Identify which cell holds the provided text, then report its (x, y) central coordinate. 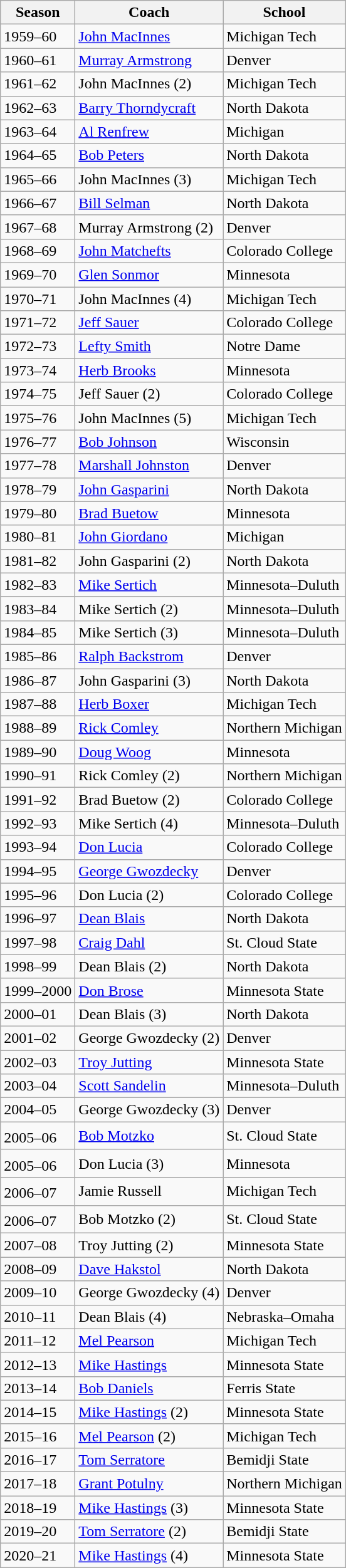
Herb Brooks (149, 370)
1968–69 (38, 251)
Don Lucia (2) (149, 895)
2008–09 (38, 1269)
2019–20 (38, 1532)
Bill Selman (149, 203)
1964–65 (38, 155)
Mike Sertich (4) (149, 823)
1960–61 (38, 60)
Ralph Backstrom (149, 656)
1999–2000 (38, 990)
1969–70 (38, 274)
2003–04 (38, 1086)
Bob Peters (149, 155)
1984–85 (38, 632)
1993–94 (38, 847)
John Matchefts (149, 251)
2017–18 (38, 1484)
2010–11 (38, 1317)
2020–21 (38, 1555)
Jeff Sauer (2) (149, 394)
John MacInnes (5) (149, 418)
1978–79 (38, 489)
Rick Comley (2) (149, 776)
2001–02 (38, 1038)
Nebraska–Omaha (285, 1317)
Don Lucia (149, 847)
Marshall Johnston (149, 466)
Mike Hastings (3) (149, 1508)
2000–01 (38, 1014)
Bob Johnson (149, 442)
Don Lucia (3) (149, 1163)
School (285, 13)
1987–88 (38, 704)
1983–84 (38, 609)
2007–08 (38, 1245)
1965–66 (38, 179)
1981–82 (38, 561)
2015–16 (38, 1436)
1991–92 (38, 800)
John MacInnes (3) (149, 179)
Mike Sertich (2) (149, 609)
Tom Serratore (149, 1460)
Murray Armstrong (2) (149, 227)
1975–76 (38, 418)
1997–98 (38, 943)
1959–60 (38, 36)
2016–17 (38, 1460)
1971–72 (38, 323)
1972–73 (38, 347)
1977–78 (38, 466)
Herb Boxer (149, 704)
Mike Hastings (2) (149, 1412)
Mike Sertich (149, 585)
Mel Pearson (149, 1341)
Lefty Smith (149, 347)
Tom Serratore (2) (149, 1532)
Scott Sandelin (149, 1086)
1970–71 (38, 299)
Don Brose (149, 990)
1966–67 (38, 203)
1986–87 (38, 680)
Mike Hastings (149, 1364)
Ferris State (285, 1388)
1963–64 (38, 132)
Brad Buetow (149, 513)
George Gwozdecky (149, 871)
Dean Blais (4) (149, 1317)
1988–89 (38, 728)
Doug Woog (149, 752)
1995–96 (38, 895)
Bob Motzko (2) (149, 1220)
2018–19 (38, 1508)
1979–80 (38, 513)
Mike Hastings (4) (149, 1555)
Coach (149, 13)
Troy Jutting (2) (149, 1245)
John Gasparini (3) (149, 680)
1992–93 (38, 823)
Jamie Russell (149, 1192)
George Gwozdecky (3) (149, 1110)
Dean Blais (2) (149, 966)
John MacInnes (4) (149, 299)
Jeff Sauer (149, 323)
Glen Sonmor (149, 274)
2013–14 (38, 1388)
2011–12 (38, 1341)
1982–83 (38, 585)
Barry Thorndycraft (149, 108)
Dean Blais (3) (149, 1014)
1967–68 (38, 227)
1994–95 (38, 871)
Bob Daniels (149, 1388)
Craig Dahl (149, 943)
Mel Pearson (2) (149, 1436)
Notre Dame (285, 347)
1980–81 (38, 537)
2004–05 (38, 1110)
1976–77 (38, 442)
1974–75 (38, 394)
2014–15 (38, 1412)
Dean Blais (149, 919)
1998–99 (38, 966)
Wisconsin (285, 442)
George Gwozdecky (4) (149, 1293)
2012–13 (38, 1364)
John Giordano (149, 537)
Mike Sertich (3) (149, 632)
John Gasparini (149, 489)
Murray Armstrong (149, 60)
1989–90 (38, 752)
Season (38, 13)
John Gasparini (2) (149, 561)
Grant Potulny (149, 1484)
2009–10 (38, 1293)
Brad Buetow (2) (149, 800)
Troy Jutting (149, 1062)
2002–03 (38, 1062)
1961–62 (38, 84)
John MacInnes (2) (149, 84)
Al Renfrew (149, 132)
Bob Motzko (149, 1136)
Rick Comley (149, 728)
Dave Hakstol (149, 1269)
1973–74 (38, 370)
John MacInnes (149, 36)
George Gwozdecky (2) (149, 1038)
1990–91 (38, 776)
1996–97 (38, 919)
1962–63 (38, 108)
1985–86 (38, 656)
